From the cell containing the given text, extract its center point as [x, y] coordinate. 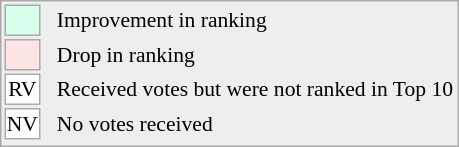
Improvement in ranking [254, 20]
Received votes but were not ranked in Top 10 [254, 90]
Drop in ranking [254, 55]
No votes received [254, 124]
RV [22, 90]
NV [22, 124]
